Identify which cell holds the provided text, then report its (X, Y) central coordinate. 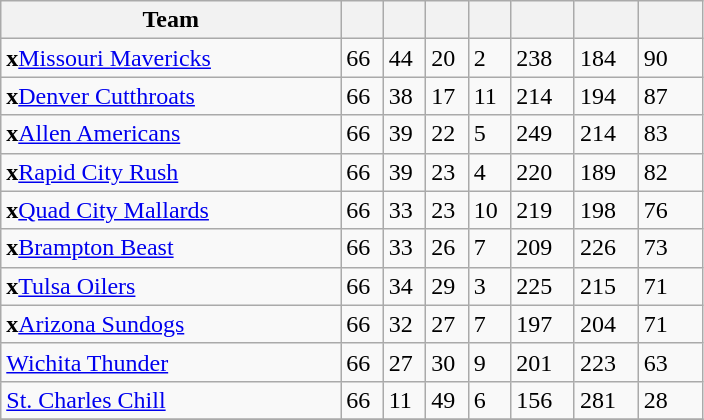
44 (404, 58)
5 (489, 134)
204 (606, 324)
xDenver Cutthroats (171, 96)
xTulsa Oilers (171, 286)
184 (606, 58)
3 (489, 286)
76 (670, 210)
26 (447, 248)
90 (670, 58)
201 (543, 362)
22 (447, 134)
189 (606, 172)
29 (447, 286)
197 (543, 324)
34 (404, 286)
226 (606, 248)
9 (489, 362)
17 (447, 96)
73 (670, 248)
xRapid City Rush (171, 172)
2 (489, 58)
238 (543, 58)
xQuad City Mallards (171, 210)
Wichita Thunder (171, 362)
82 (670, 172)
xArizona Sundogs (171, 324)
194 (606, 96)
209 (543, 248)
St. Charles Chill (171, 400)
4 (489, 172)
30 (447, 362)
Team (171, 20)
32 (404, 324)
6 (489, 400)
83 (670, 134)
156 (543, 400)
38 (404, 96)
xAllen Americans (171, 134)
215 (606, 286)
87 (670, 96)
63 (670, 362)
198 (606, 210)
49 (447, 400)
xMissouri Mavericks (171, 58)
219 (543, 210)
249 (543, 134)
281 (606, 400)
220 (543, 172)
10 (489, 210)
225 (543, 286)
20 (447, 58)
28 (670, 400)
223 (606, 362)
xBrampton Beast (171, 248)
